Provide the [X, Y] coordinate of the cell's center where the given text is located.  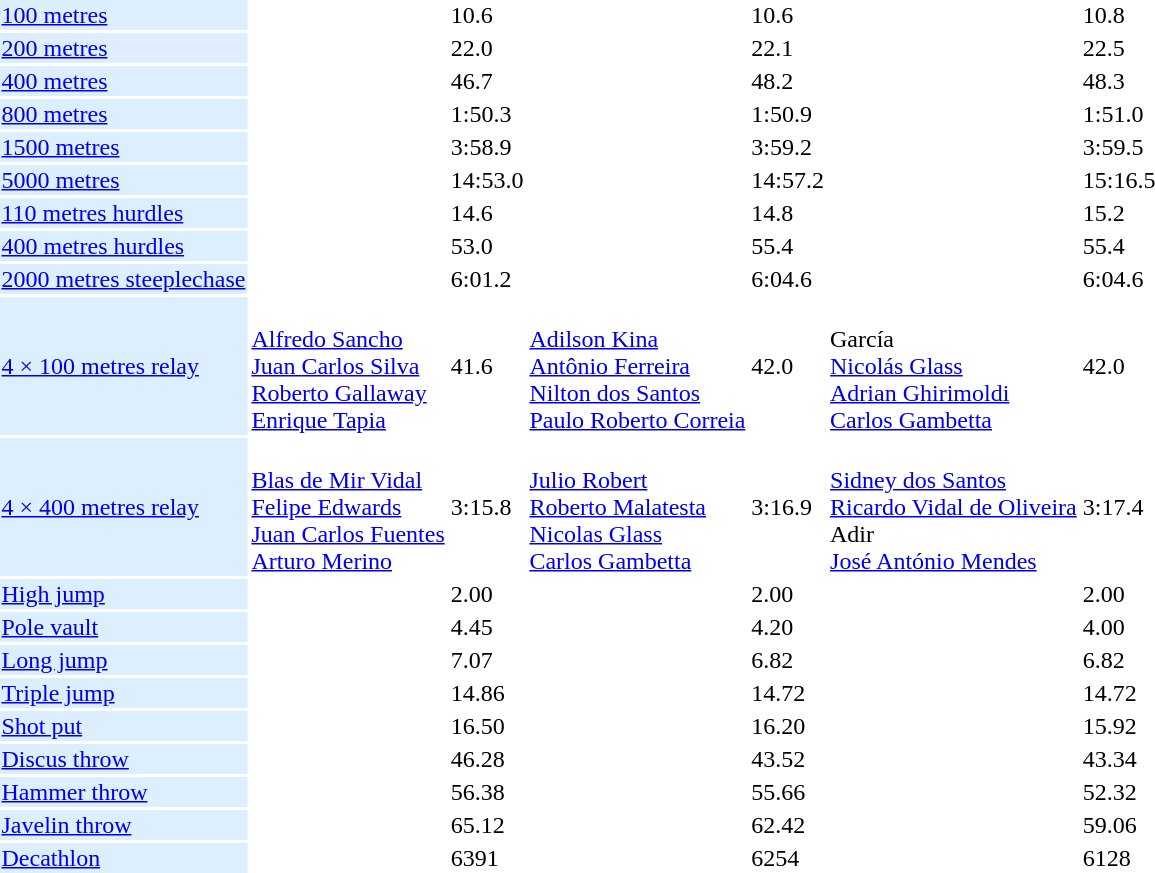
800 metres [124, 114]
400 metres [124, 81]
3:16.9 [788, 507]
2000 metres steeplechase [124, 279]
Julio RobertRoberto MalatestaNicolas GlassCarlos Gambetta [638, 507]
62.42 [788, 825]
1:50.3 [487, 114]
22.0 [487, 48]
48.2 [788, 81]
3:58.9 [487, 147]
6.82 [788, 660]
14:57.2 [788, 180]
55.4 [788, 246]
1:50.9 [788, 114]
6:04.6 [788, 279]
42.0 [788, 366]
14.86 [487, 693]
55.66 [788, 792]
16.50 [487, 726]
3:59.2 [788, 147]
43.52 [788, 759]
14:53.0 [487, 180]
Adilson KinaAntônio FerreiraNilton dos SantosPaulo Roberto Correia [638, 366]
3:15.8 [487, 507]
Decathlon [124, 858]
Long jump [124, 660]
200 metres [124, 48]
46.7 [487, 81]
110 metres hurdles [124, 213]
100 metres [124, 15]
65.12 [487, 825]
Sidney dos SantosRicardo Vidal de OliveiraAdirJosé António Mendes [954, 507]
Javelin throw [124, 825]
Pole vault [124, 627]
6391 [487, 858]
1500 metres [124, 147]
4 × 400 metres relay [124, 507]
4 × 100 metres relay [124, 366]
41.6 [487, 366]
14.8 [788, 213]
Blas de Mir VidalFelipe EdwardsJuan Carlos FuentesArturo Merino [348, 507]
GarcíaNicolás GlassAdrian GhirimoldiCarlos Gambetta [954, 366]
46.28 [487, 759]
Hammer throw [124, 792]
5000 metres [124, 180]
Alfredo SanchoJuan Carlos SilvaRoberto GallawayEnrique Tapia [348, 366]
6:01.2 [487, 279]
6254 [788, 858]
Discus throw [124, 759]
53.0 [487, 246]
Shot put [124, 726]
14.6 [487, 213]
56.38 [487, 792]
22.1 [788, 48]
16.20 [788, 726]
4.45 [487, 627]
14.72 [788, 693]
Triple jump [124, 693]
4.20 [788, 627]
7.07 [487, 660]
High jump [124, 594]
400 metres hurdles [124, 246]
